Capture the cell that displays the provided text and extract its (X, Y) central coordinate. 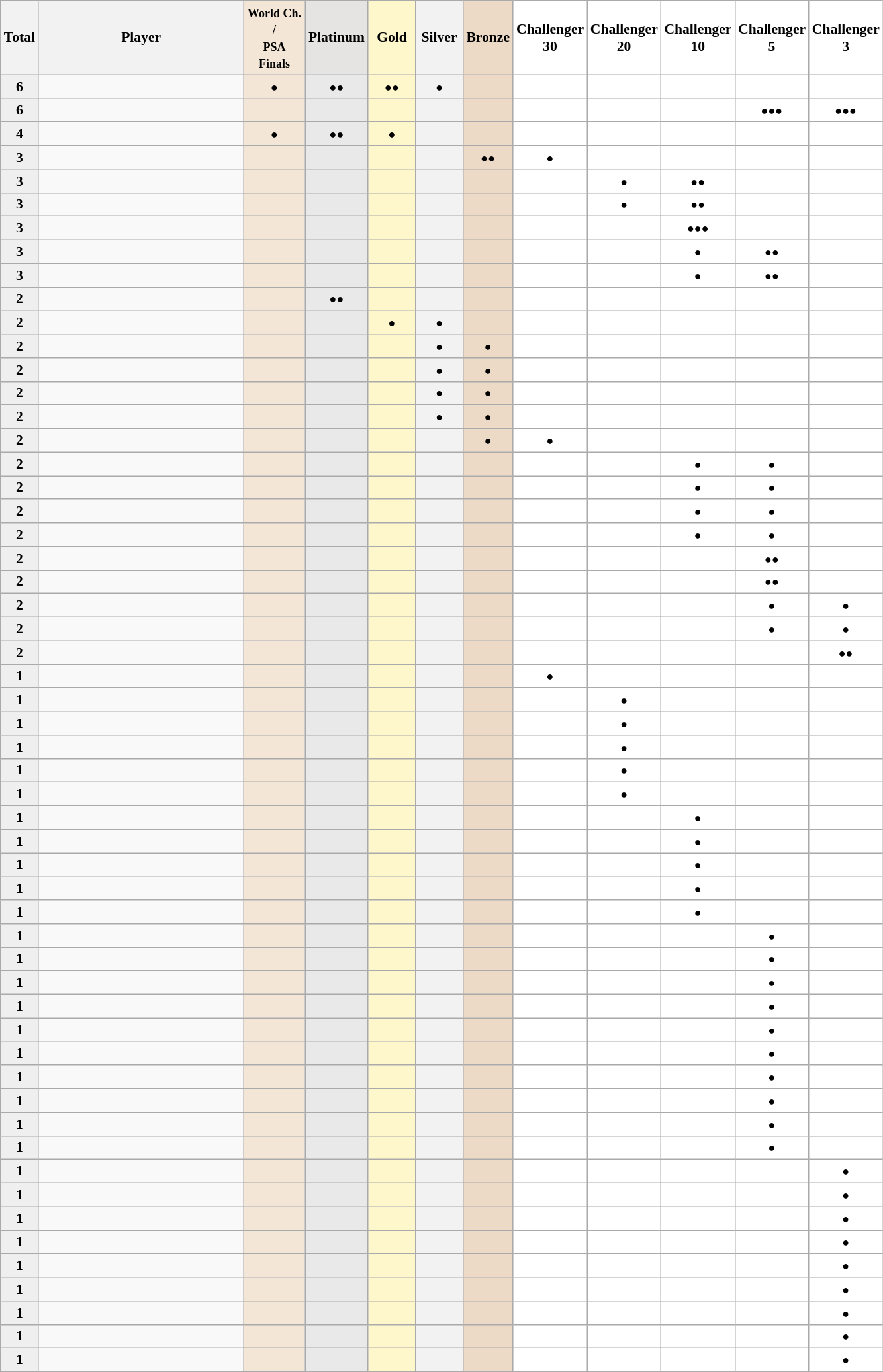
Challenger 30 (550, 38)
Silver (440, 38)
Challenger 3 (846, 38)
Challenger 5 (772, 38)
4 (20, 134)
Challenger 10 (698, 38)
Player (141, 38)
Total (20, 38)
Platinum (336, 38)
World Ch. /PSA Finals (274, 38)
Bronze (488, 38)
Challenger 20 (624, 38)
Gold (392, 38)
